Return (X, Y) of the center of cell containing provided text 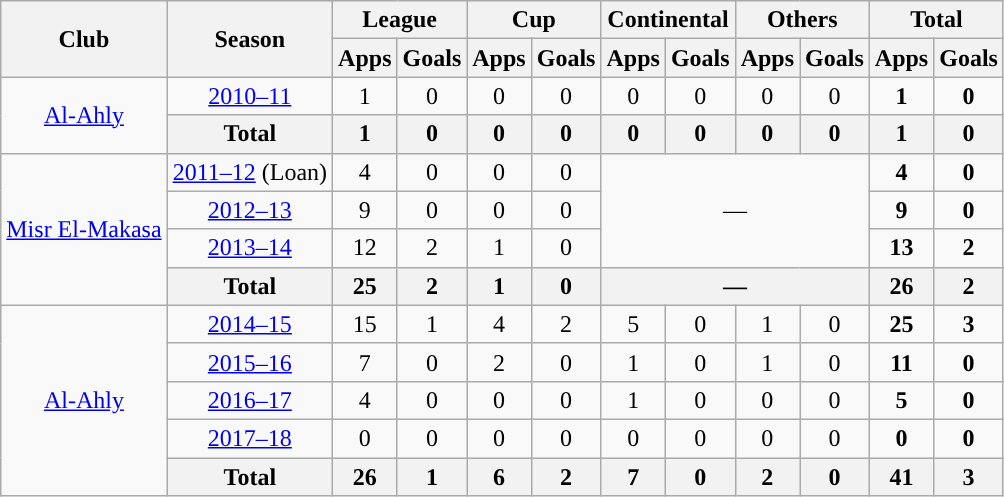
2010–11 (250, 96)
2011–12 (Loan) (250, 172)
41 (901, 477)
6 (499, 477)
League (400, 20)
Club (84, 39)
Continental (668, 20)
2017–18 (250, 438)
11 (901, 362)
15 (365, 324)
Season (250, 39)
2013–14 (250, 248)
13 (901, 248)
2015–16 (250, 362)
2014–15 (250, 324)
2016–17 (250, 400)
12 (365, 248)
Misr El-Makasa (84, 229)
2012–13 (250, 210)
Cup (534, 20)
Others (802, 20)
